Detect which cell encompasses the target text, then output its (x, y) center coordinate. 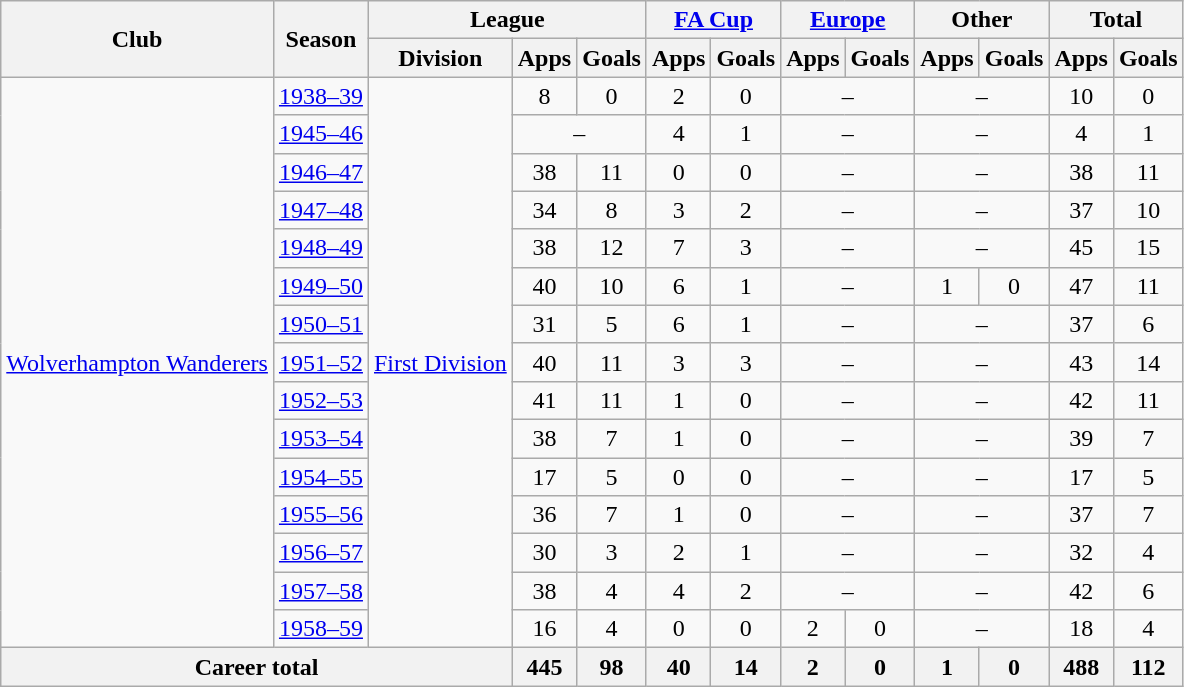
15 (1148, 248)
34 (544, 210)
1946–47 (320, 172)
1954–55 (320, 477)
1945–46 (320, 134)
Club (138, 39)
1955–56 (320, 515)
445 (544, 667)
Europe (848, 20)
43 (1081, 362)
1957–58 (320, 591)
1948–49 (320, 248)
1952–53 (320, 400)
45 (1081, 248)
32 (1081, 553)
36 (544, 515)
Other (982, 20)
1951–52 (320, 362)
16 (544, 629)
112 (1148, 667)
1949–50 (320, 286)
98 (612, 667)
31 (544, 324)
1953–54 (320, 438)
Season (320, 39)
18 (1081, 629)
First Division (440, 362)
39 (1081, 438)
12 (612, 248)
488 (1081, 667)
FA Cup (713, 20)
League (507, 20)
1950–51 (320, 324)
Total (1116, 20)
Division (440, 58)
47 (1081, 286)
1938–39 (320, 96)
41 (544, 400)
1958–59 (320, 629)
Career total (257, 667)
Wolverhampton Wanderers (138, 362)
1956–57 (320, 553)
1947–48 (320, 210)
30 (544, 553)
